Scan for the cell matching the given text and deliver its (X, Y) coordinate at center. 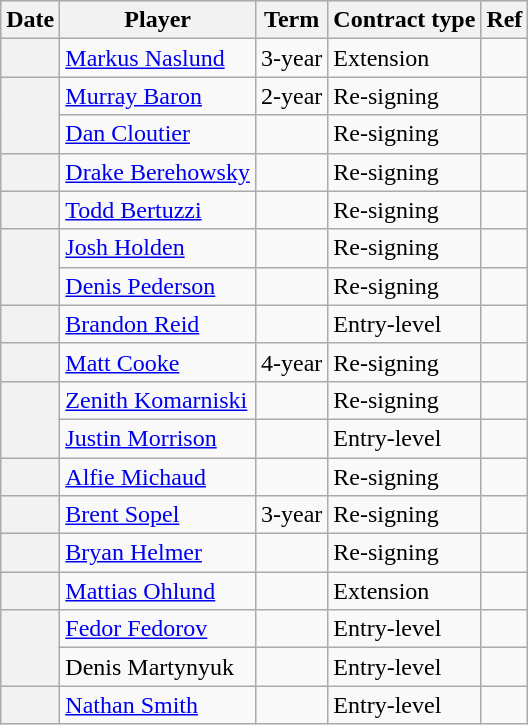
Justin Morrison (158, 438)
Contract type (404, 20)
Todd Bertuzzi (158, 210)
Dan Cloutier (158, 134)
Player (158, 20)
Murray Baron (158, 96)
Ref (504, 20)
Denis Martynyuk (158, 667)
Markus Naslund (158, 58)
Mattias Ohlund (158, 591)
Zenith Komarniski (158, 400)
Josh Holden (158, 248)
Brent Sopel (158, 515)
Drake Berehowsky (158, 172)
Bryan Helmer (158, 553)
Denis Pederson (158, 286)
2-year (291, 96)
Alfie Michaud (158, 477)
Nathan Smith (158, 705)
4-year (291, 362)
Term (291, 20)
Matt Cooke (158, 362)
Date (30, 20)
Fedor Fedorov (158, 629)
Brandon Reid (158, 324)
